Return [X, Y] of the center of cell containing provided text 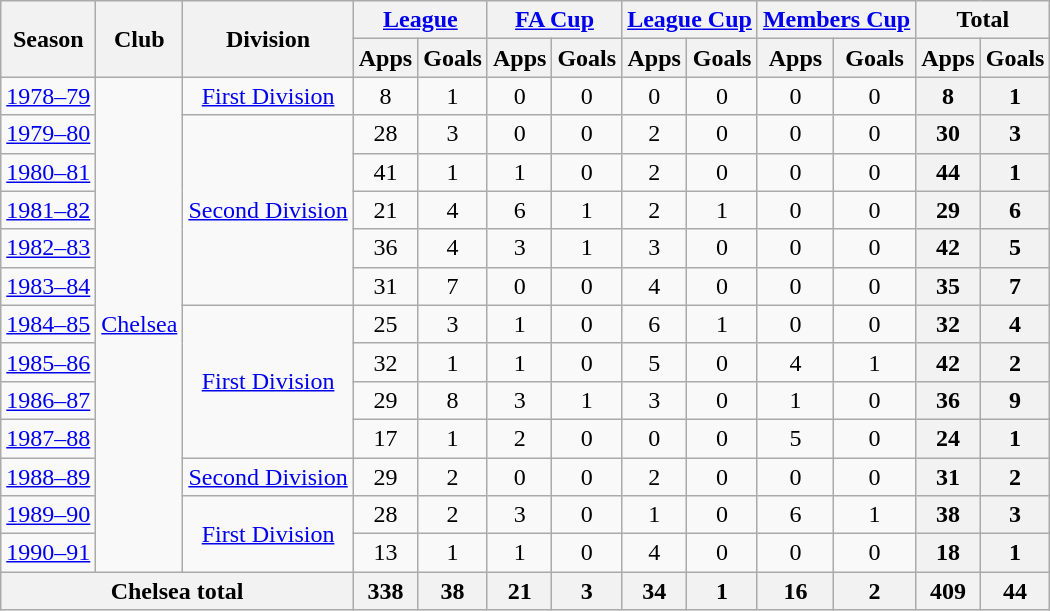
1981–82 [48, 210]
Club [140, 39]
1989–90 [48, 515]
1988–89 [48, 477]
Total [983, 20]
Chelsea [140, 324]
25 [385, 324]
35 [948, 286]
409 [948, 591]
41 [385, 172]
1978–79 [48, 96]
1986–87 [48, 400]
1980–81 [48, 172]
16 [795, 591]
1990–91 [48, 553]
League [420, 20]
League Cup [690, 20]
1983–84 [48, 286]
Chelsea total [177, 591]
Division [268, 39]
1984–85 [48, 324]
338 [385, 591]
1979–80 [48, 134]
17 [385, 438]
1982–83 [48, 248]
24 [948, 438]
1985–86 [48, 362]
FA Cup [554, 20]
1987–88 [48, 438]
Members Cup [836, 20]
13 [385, 553]
34 [654, 591]
Season [48, 39]
9 [1015, 400]
30 [948, 134]
18 [948, 553]
